From the cell containing the given text, extract its center point as (X, Y) coordinate. 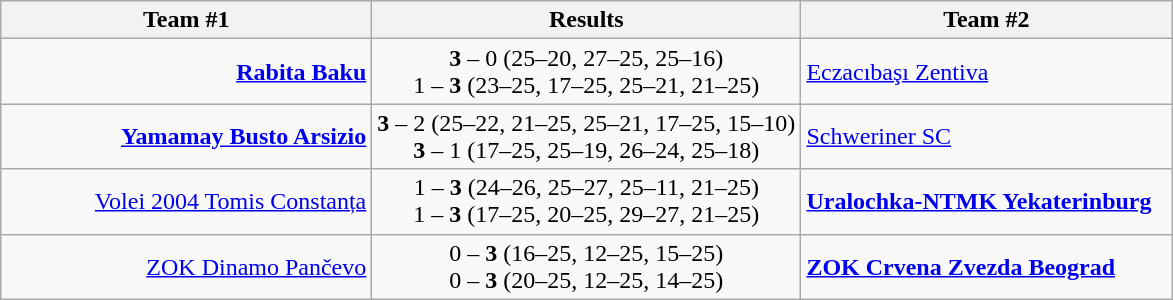
3 – 0 (25–20, 27–25, 25–16)1 – 3 (23–25, 17–25, 25–21, 21–25) (586, 72)
Volei 2004 Tomis Constanța (186, 202)
Rabita Baku (186, 72)
Uralochka-NTMK Yekaterinburg (986, 202)
Results (586, 20)
3 – 2 (25–22, 21–25, 25–21, 17–25, 15–10)3 – 1 (17–25, 25–19, 26–24, 25–18) (586, 136)
Eczacıbaşı Zentiva (986, 72)
1 – 3 (24–26, 25–27, 25–11, 21–25) 1 – 3 (17–25, 20–25, 29–27, 21–25) (586, 202)
Team #1 (186, 20)
0 – 3 (16–25, 12–25, 15–25)0 – 3 (20–25, 12–25, 14–25) (586, 266)
Schweriner SC (986, 136)
Team #2 (986, 20)
Yamamay Busto Arsizio (186, 136)
ZOK Crvena Zvezda Beograd (986, 266)
ZOK Dinamo Pančevo (186, 266)
